Extract the [X, Y] coordinate from the center of the cell holding the provided text.  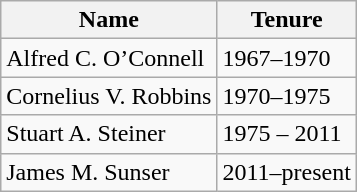
Tenure [286, 20]
Stuart A. Steiner [109, 134]
Alfred C. O’Connell [109, 58]
James M. Sunser [109, 172]
1967–1970 [286, 58]
2011–present [286, 172]
1975 – 2011 [286, 134]
1970–1975 [286, 96]
Cornelius V. Robbins [109, 96]
Name [109, 20]
